Scan for the cell matching the given text and deliver its (X, Y) coordinate at center. 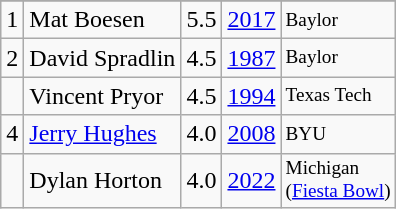
David Spradlin (102, 58)
1 (12, 20)
5.5 (202, 20)
Michigan(Fiesta Bowl) (338, 180)
1987 (252, 58)
BYU (338, 134)
2022 (252, 180)
Vincent Pryor (102, 96)
4 (12, 134)
2 (12, 58)
Texas Tech (338, 96)
2017 (252, 20)
1994 (252, 96)
2008 (252, 134)
Dylan Horton (102, 180)
Jerry Hughes (102, 134)
Mat Boesen (102, 20)
